From the cell containing the given text, extract its center point as (x, y) coordinate. 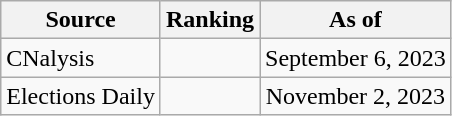
Elections Daily (81, 96)
As of (356, 20)
CNalysis (81, 58)
November 2, 2023 (356, 96)
Ranking (210, 20)
September 6, 2023 (356, 58)
Source (81, 20)
